Return (X, Y) of the center of cell containing provided text 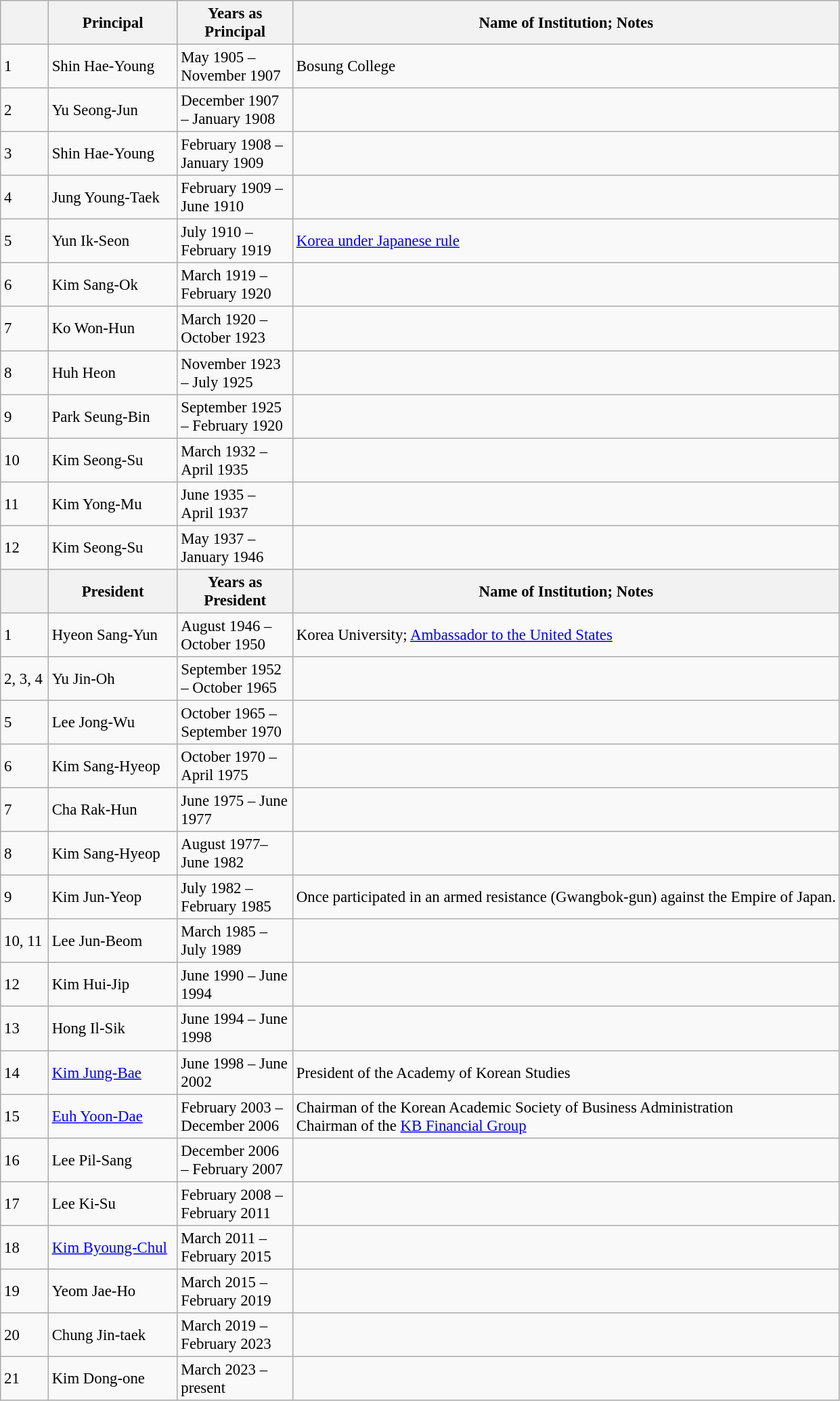
15 (24, 1116)
Lee Pil-Sang (112, 1159)
Yun Ik-Seon (112, 241)
Once participated in an armed resistance (Gwangbok-gun) against the Empire of Japan. (567, 898)
10 (24, 460)
June 1994 – June 1998 (236, 1029)
2, 3, 4 (24, 678)
Yeom Jae-Ho (112, 1291)
Kim Jun-Yeop (112, 898)
Ko Won-Hun (112, 329)
President (112, 592)
May 1905 – November 1907 (236, 66)
20 (24, 1335)
October 1970 – April 1975 (236, 767)
Kim Sang-Ok (112, 284)
Chung Jin-taek (112, 1335)
June 1935 – April 1937 (236, 504)
March 1932 – April 1935 (236, 460)
June 1975 – June 1977 (236, 810)
18 (24, 1247)
August 1946 – October 1950 (236, 635)
2 (24, 110)
Euh Yoon-Dae (112, 1116)
Jung Young-Taek (112, 198)
Lee Jong-Wu (112, 722)
3 (24, 154)
Korea under Japanese rule (567, 241)
21 (24, 1379)
June 1998 – June 2002 (236, 1073)
Bosung College (567, 66)
May 1937 – January 1946 (236, 547)
February 1909 – June 1910 (236, 198)
19 (24, 1291)
Chairman of the Korean Academic Society of Business Administration Chairman of the KB Financial Group (567, 1116)
Lee Jun-Beom (112, 941)
Kim Dong-one (112, 1379)
March 1919 – February 1920 (236, 284)
November 1923 – July 1925 (236, 372)
4 (24, 198)
February 2008 – February 2011 (236, 1204)
Kim Byoung-Chul (112, 1247)
Cha Rak-Hun (112, 810)
March 2019 – February 2023 (236, 1335)
14 (24, 1073)
March 2015 – February 2019 (236, 1291)
Yu Seong-Jun (112, 110)
Park Seung-Bin (112, 416)
August 1977– June 1982 (236, 853)
March 1920 – October 1923 (236, 329)
March 1985 – July 1989 (236, 941)
Hyeon Sang-Yun (112, 635)
President of the Academy of Korean Studies (567, 1073)
Hong Il-Sik (112, 1029)
February 1908 – January 1909 (236, 154)
Years as Principal (236, 23)
March 2011 – February 2015 (236, 1247)
September 1952 – October 1965 (236, 678)
13 (24, 1029)
December 2006 – February 2007 (236, 1159)
11 (24, 504)
Years as President (236, 592)
Principal (112, 23)
October 1965 – September 1970 (236, 722)
10, 11 (24, 941)
17 (24, 1204)
March 2023 – present (236, 1379)
February 2003 – December 2006 (236, 1116)
Kim Hui-Jip (112, 985)
July 1910 – February 1919 (236, 241)
December 1907 – January 1908 (236, 110)
July 1982 – February 1985 (236, 898)
Yu Jin-Oh (112, 678)
Huh Heon (112, 372)
June 1990 – June 1994 (236, 985)
Kim Yong-Mu (112, 504)
September 1925 – February 1920 (236, 416)
Lee Ki-Su (112, 1204)
16 (24, 1159)
Kim Jung-Bae (112, 1073)
Korea University; Ambassador to the United States (567, 635)
